Locate the cell with the specified text and output its (X, Y) center coordinate. 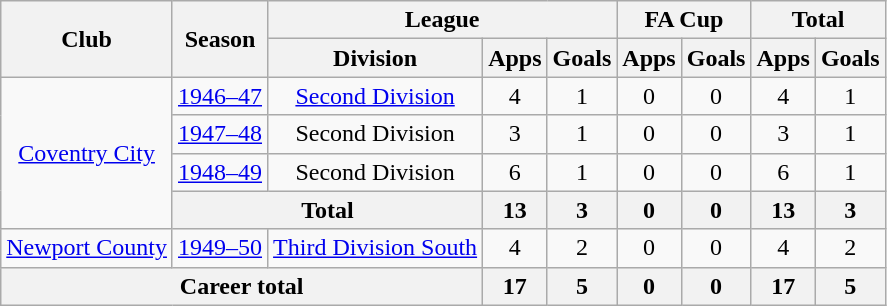
Career total (242, 286)
1949–50 (220, 248)
Season (220, 39)
1946–47 (220, 96)
Newport County (87, 248)
Division (376, 58)
FA Cup (684, 20)
Third Division South (376, 248)
League (442, 20)
1947–48 (220, 134)
Club (87, 39)
Coventry City (87, 153)
1948–49 (220, 172)
